Identify which cell holds the provided text, then report its [X, Y] central coordinate. 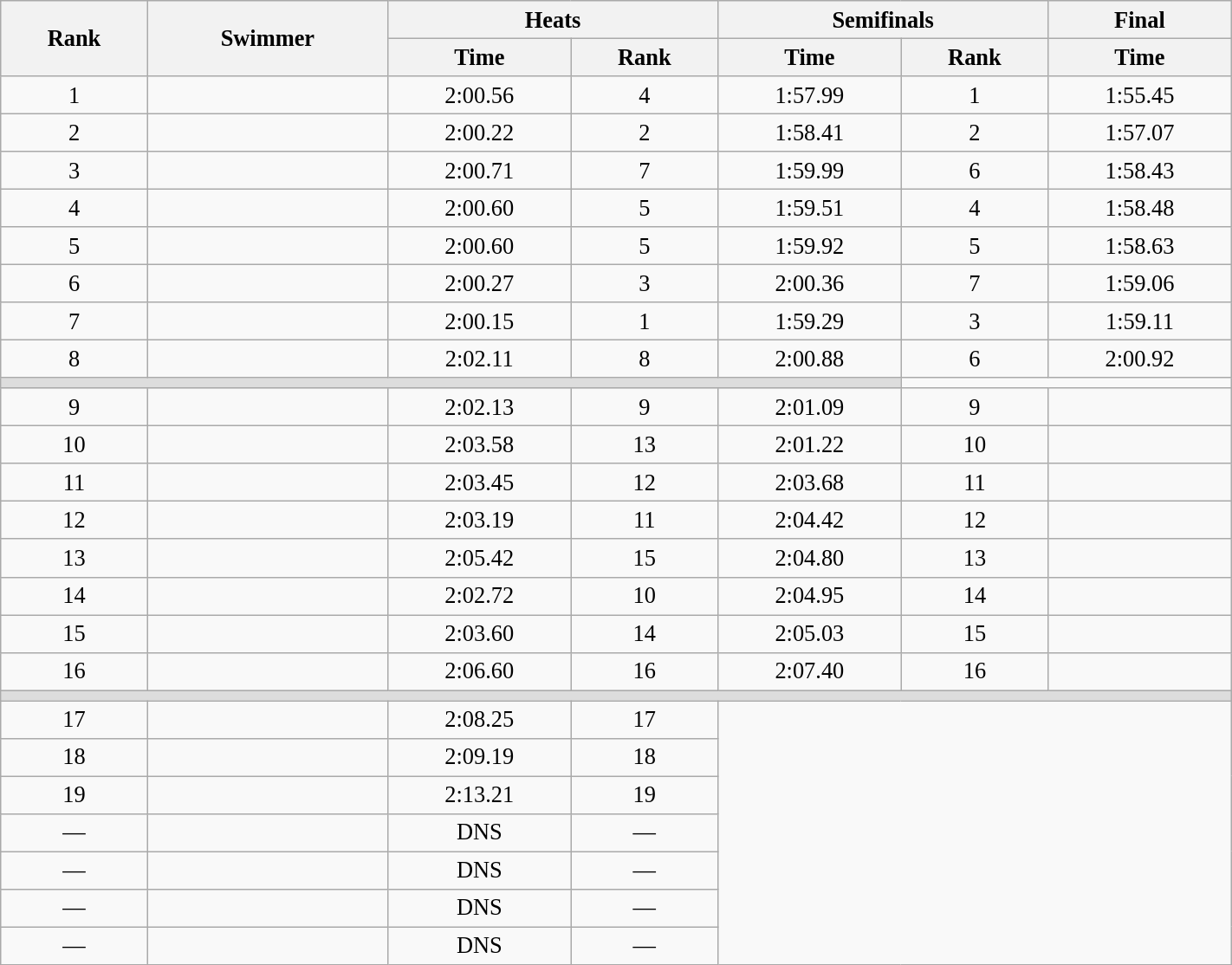
1:59.51 [810, 208]
2:09.19 [479, 757]
2:02.11 [479, 359]
2:00.36 [810, 283]
2:07.40 [810, 671]
2:04.95 [810, 596]
2:03.19 [479, 520]
Heats [553, 19]
Final [1140, 19]
2:03.68 [810, 482]
2:01.22 [810, 444]
1:59.92 [810, 246]
2:06.60 [479, 671]
2:02.13 [479, 407]
2:04.80 [810, 558]
2:00.71 [479, 171]
2:00.92 [1140, 359]
1:58.41 [810, 133]
Swimmer [267, 38]
1:58.63 [1140, 246]
2:00.27 [479, 283]
2:05.42 [479, 558]
1:57.99 [810, 94]
1:59.29 [810, 321]
2:00.15 [479, 321]
2:05.03 [810, 633]
1:57.07 [1140, 133]
2:13.21 [479, 794]
1:55.45 [1140, 94]
1:58.48 [1140, 208]
2:03.60 [479, 633]
1:59.06 [1140, 283]
1:59.11 [1140, 321]
2:03.58 [479, 444]
2:08.25 [479, 719]
2:00.22 [479, 133]
2:02.72 [479, 596]
1:59.99 [810, 171]
2:00.56 [479, 94]
2:03.45 [479, 482]
Semifinals [884, 19]
2:01.09 [810, 407]
2:00.88 [810, 359]
2:04.42 [810, 520]
1:58.43 [1140, 171]
